Capture the cell that displays the provided text and extract its [x, y] central coordinate. 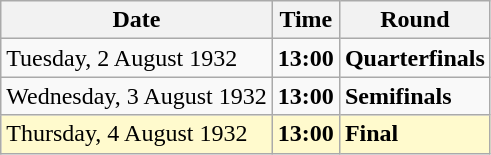
Date [137, 20]
Wednesday, 3 August 1932 [137, 96]
Tuesday, 2 August 1932 [137, 58]
Final [414, 134]
Round [414, 20]
Time [306, 20]
Quarterfinals [414, 58]
Semifinals [414, 96]
Thursday, 4 August 1932 [137, 134]
